Extract the (x, y) coordinate from the center of the cell holding the provided text.  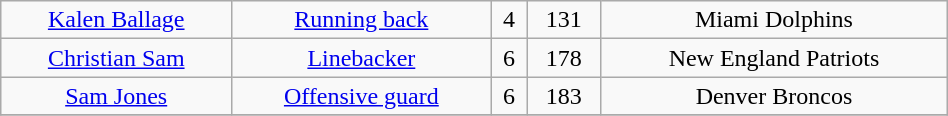
131 (564, 20)
Denver Broncos (774, 96)
Christian Sam (116, 58)
Miami Dolphins (774, 20)
Kalen Ballage (116, 20)
Offensive guard (362, 96)
Linebacker (362, 58)
Running back (362, 20)
4 (509, 20)
New England Patriots (774, 58)
Sam Jones (116, 96)
183 (564, 96)
178 (564, 58)
